Provide the [X, Y] coordinate of the cell's center where the given text is located.  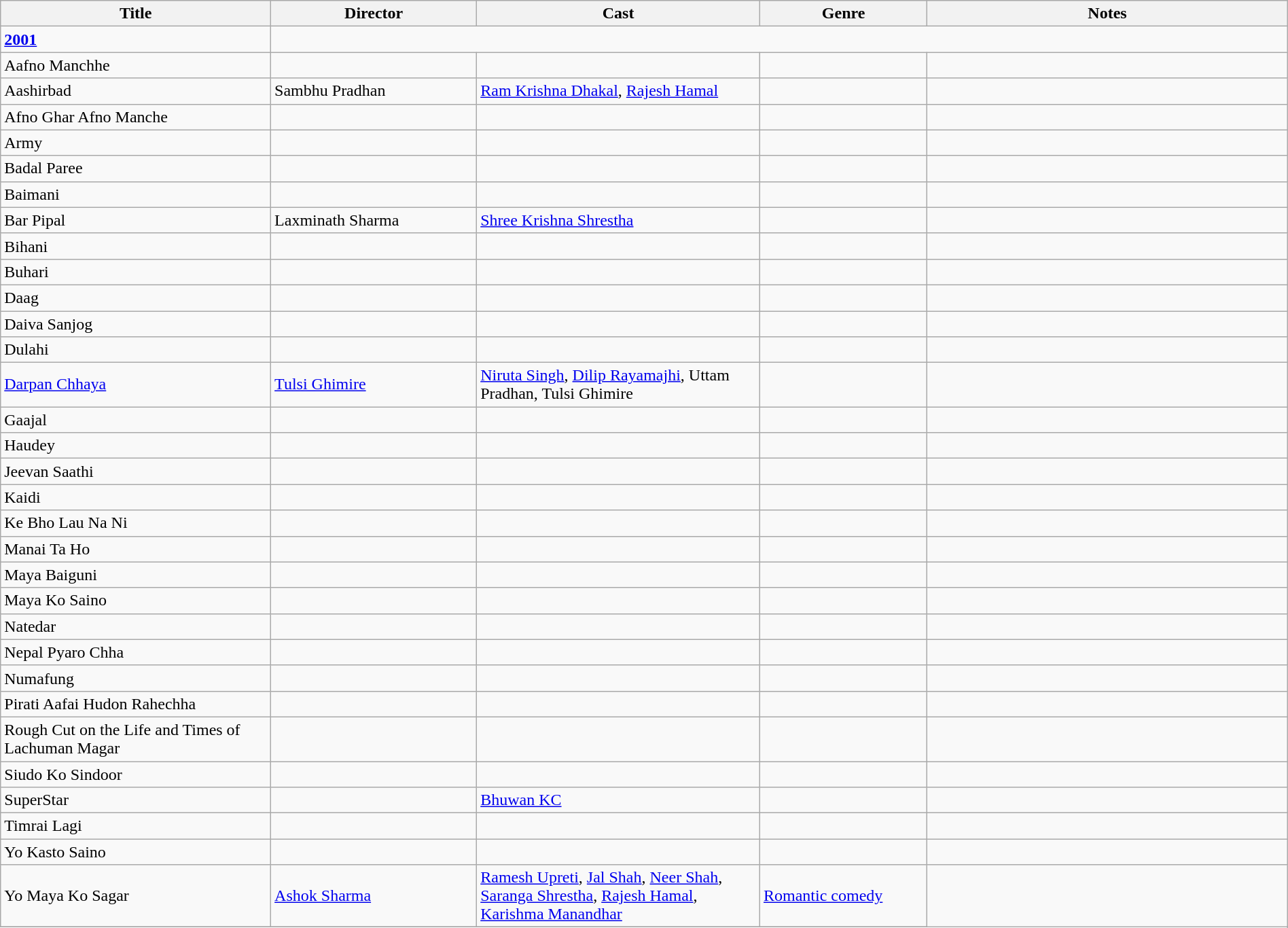
Shree Krishna Shrestha [618, 220]
Nepal Pyaro Chha [136, 652]
Bar Pipal [136, 220]
Yo Kasto Saino [136, 852]
Maya Ko Saino [136, 601]
Army [136, 143]
Notes [1107, 14]
Cast [618, 14]
Manai Ta Ho [136, 549]
Aafno Manchhe [136, 65]
Title [136, 14]
Timrai Lagi [136, 826]
Laxminath Sharma [374, 220]
Aashirbad [136, 91]
Afno Ghar Afno Manche [136, 117]
Bihani [136, 246]
Badal Paree [136, 168]
Dulahi [136, 350]
Tulsi Ghimire [374, 385]
Bhuwan KC [618, 800]
Ram Krishna Dhakal, Rajesh Hamal [618, 91]
Director [374, 14]
Baimani [136, 194]
Buhari [136, 272]
Ashok Sharma [374, 896]
Haudey [136, 446]
Darpan Chhaya [136, 385]
SuperStar [136, 800]
Daiva Sanjog [136, 324]
Ramesh Upreti, Jal Shah, Neer Shah, Saranga Shrestha, Rajesh Hamal, Karishma Manandhar [618, 896]
Ke Bho Lau Na Ni [136, 523]
Jeevan Saathi [136, 471]
Kaidi [136, 497]
Natedar [136, 626]
Siudo Ko Sindoor [136, 774]
Maya Baiguni [136, 575]
Niruta Singh, Dilip Rayamajhi, Uttam Pradhan, Tulsi Ghimire [618, 385]
Gaajal [136, 420]
Yo Maya Ko Sagar [136, 896]
Sambhu Pradhan [374, 91]
Pirati Aafai Hudon Rahechha [136, 704]
Rough Cut on the Life and Times of Lachuman Magar [136, 739]
Romantic comedy [843, 896]
Numafung [136, 678]
2001 [136, 39]
Genre [843, 14]
Daag [136, 298]
